From the cell containing the given text, extract its center point as [x, y] coordinate. 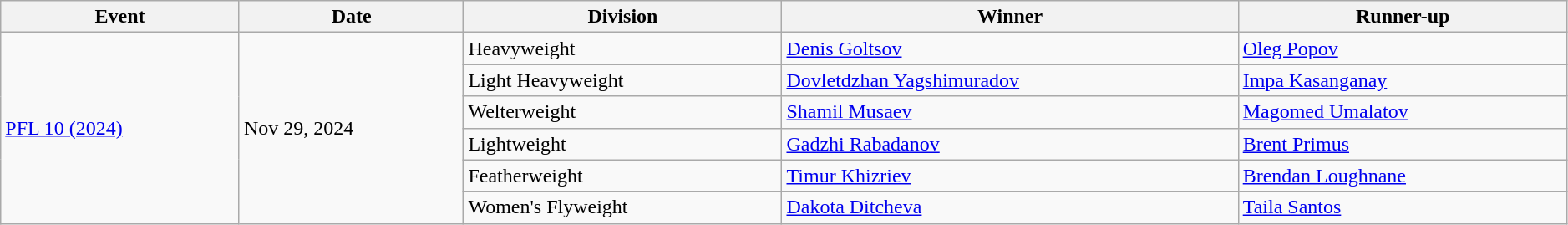
PFL 10 (2024) [120, 128]
Oleg Popov [1403, 49]
Event [120, 17]
Division [623, 17]
Taila Santos [1403, 207]
Heavyweight [623, 49]
Dakota Ditcheva [1010, 207]
Magomed Umalatov [1403, 112]
Shamil Musaev [1010, 112]
Gadzhi Rabadanov [1010, 144]
Nov 29, 2024 [351, 128]
Lightweight [623, 144]
Brendan Loughnane [1403, 176]
Denis Goltsov [1010, 49]
Women's Flyweight [623, 207]
Featherweight [623, 176]
Runner-up [1403, 17]
Impa Kasanganay [1403, 80]
Winner [1010, 17]
Brent Primus [1403, 144]
Timur Khizriev [1010, 176]
Dovletdzhan Yagshimuradov [1010, 80]
Date [351, 17]
Welterweight [623, 112]
Light Heavyweight [623, 80]
